Identify which cell holds the provided text, then report its [x, y] central coordinate. 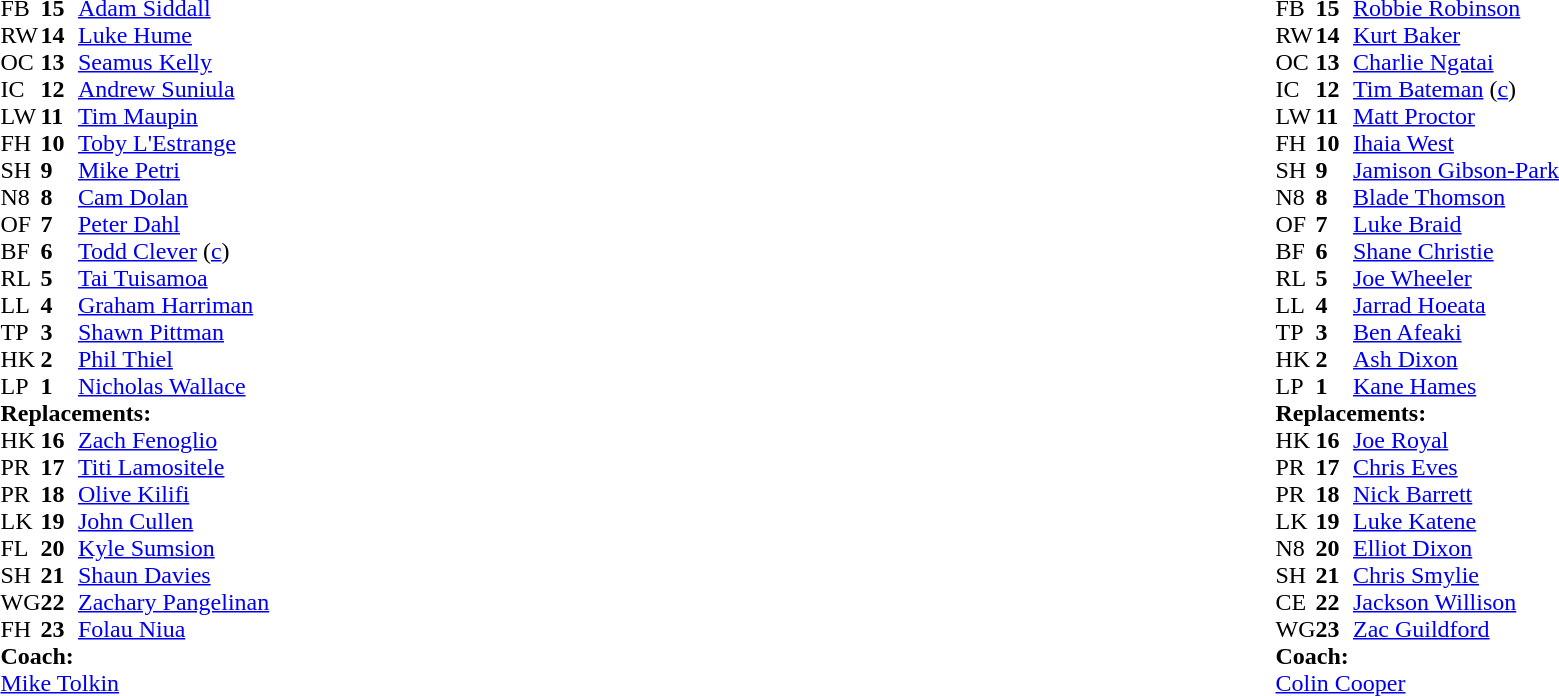
Jackson Willison [1456, 602]
Jamison Gibson-Park [1456, 170]
Zachary Pangelinan [174, 602]
Chris Eves [1456, 468]
John Cullen [174, 522]
Jarrad Hoeata [1456, 306]
Phil Thiel [174, 360]
Kyle Sumsion [174, 548]
Seamus Kelly [174, 62]
Luke Hume [174, 36]
Folau Niua [174, 630]
Olive Kilifi [174, 494]
Peter Dahl [174, 224]
Ben Afeaki [1456, 332]
Luke Braid [1456, 224]
Zac Guildford [1456, 630]
Elliot Dixon [1456, 548]
Tim Bateman (c) [1456, 90]
Ash Dixon [1456, 360]
Shane Christie [1456, 252]
Joe Wheeler [1456, 278]
Blade Thomson [1456, 198]
Kane Hames [1456, 386]
Nick Barrett [1456, 494]
Graham Harriman [174, 306]
Luke Katene [1456, 522]
Toby L'Estrange [174, 144]
Todd Clever (c) [174, 252]
Nicholas Wallace [174, 386]
Charlie Ngatai [1456, 62]
Mike Petri [174, 170]
Tai Tuisamoa [174, 278]
Kurt Baker [1456, 36]
Matt Proctor [1456, 116]
Tim Maupin [174, 116]
Andrew Suniula [174, 90]
CE [1296, 602]
Shaun Davies [174, 576]
Cam Dolan [174, 198]
Joe Royal [1456, 440]
FL [20, 548]
Titi Lamositele [174, 468]
Zach Fenoglio [174, 440]
Ihaia West [1456, 144]
Chris Smylie [1456, 576]
Shawn Pittman [174, 332]
